Output the [x, y] coordinate of the center of the cell containing the given text.  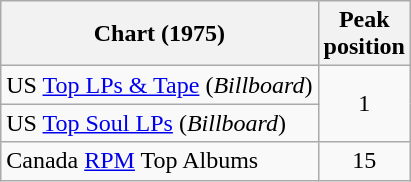
15 [364, 161]
US Top LPs & Tape (Billboard) [160, 85]
US Top Soul LPs (Billboard) [160, 123]
Canada RPM Top Albums [160, 161]
Chart (1975) [160, 34]
Peakposition [364, 34]
1 [364, 104]
